Identify which cell holds the provided text, then report its (x, y) central coordinate. 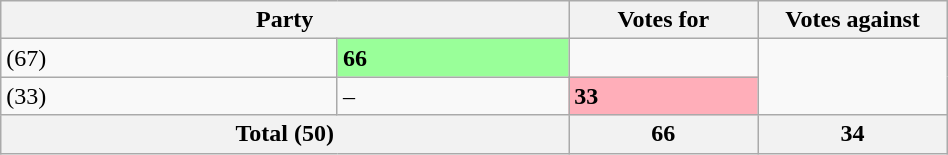
(33) (170, 96)
34 (852, 134)
(67) (170, 58)
– (452, 96)
Votes against (852, 20)
Votes for (664, 20)
Party (285, 20)
Total (50) (285, 134)
33 (664, 96)
